Detect which cell encompasses the target text, then output its [X, Y] center coordinate. 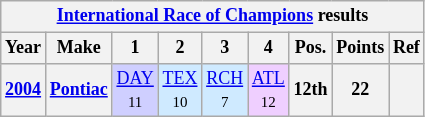
Pontiac [78, 90]
12th [310, 90]
Points [360, 48]
2004 [24, 90]
3 [225, 48]
4 [269, 48]
DAY11 [135, 90]
ATL12 [269, 90]
22 [360, 90]
International Race of Champions results [212, 16]
Ref [407, 48]
Make [78, 48]
2 [180, 48]
1 [135, 48]
TEX10 [180, 90]
RCH7 [225, 90]
Year [24, 48]
Pos. [310, 48]
